Locate the cell with the specified text and output its (x, y) center coordinate. 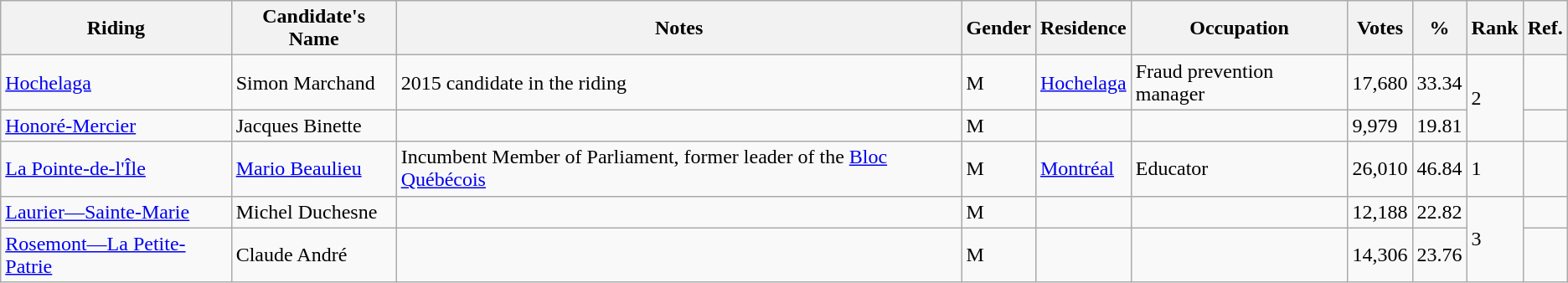
% (1439, 28)
19.81 (1439, 126)
12,188 (1380, 212)
2015 candidate in the riding (678, 82)
Residence (1083, 28)
Occupation (1240, 28)
33.34 (1439, 82)
Mario Beaulieu (313, 169)
Rosemont—La Petite-Patrie (116, 255)
14,306 (1380, 255)
Incumbent Member of Parliament, former leader of the Bloc Québécois (678, 169)
Claude André (313, 255)
Ref. (1545, 28)
Rank (1494, 28)
Riding (116, 28)
Michel Duchesne (313, 212)
Jacques Binette (313, 126)
Candidate's Name (313, 28)
Educator (1240, 169)
Notes (678, 28)
22.82 (1439, 212)
2 (1494, 99)
17,680 (1380, 82)
Montréal (1083, 169)
1 (1494, 169)
La Pointe-de-l'Île (116, 169)
Laurier—Sainte-Marie (116, 212)
23.76 (1439, 255)
26,010 (1380, 169)
3 (1494, 239)
Gender (998, 28)
Votes (1380, 28)
46.84 (1439, 169)
Honoré-Mercier (116, 126)
Fraud prevention manager (1240, 82)
Simon Marchand (313, 82)
9,979 (1380, 126)
